From the cell containing the given text, extract its center point as (X, Y) coordinate. 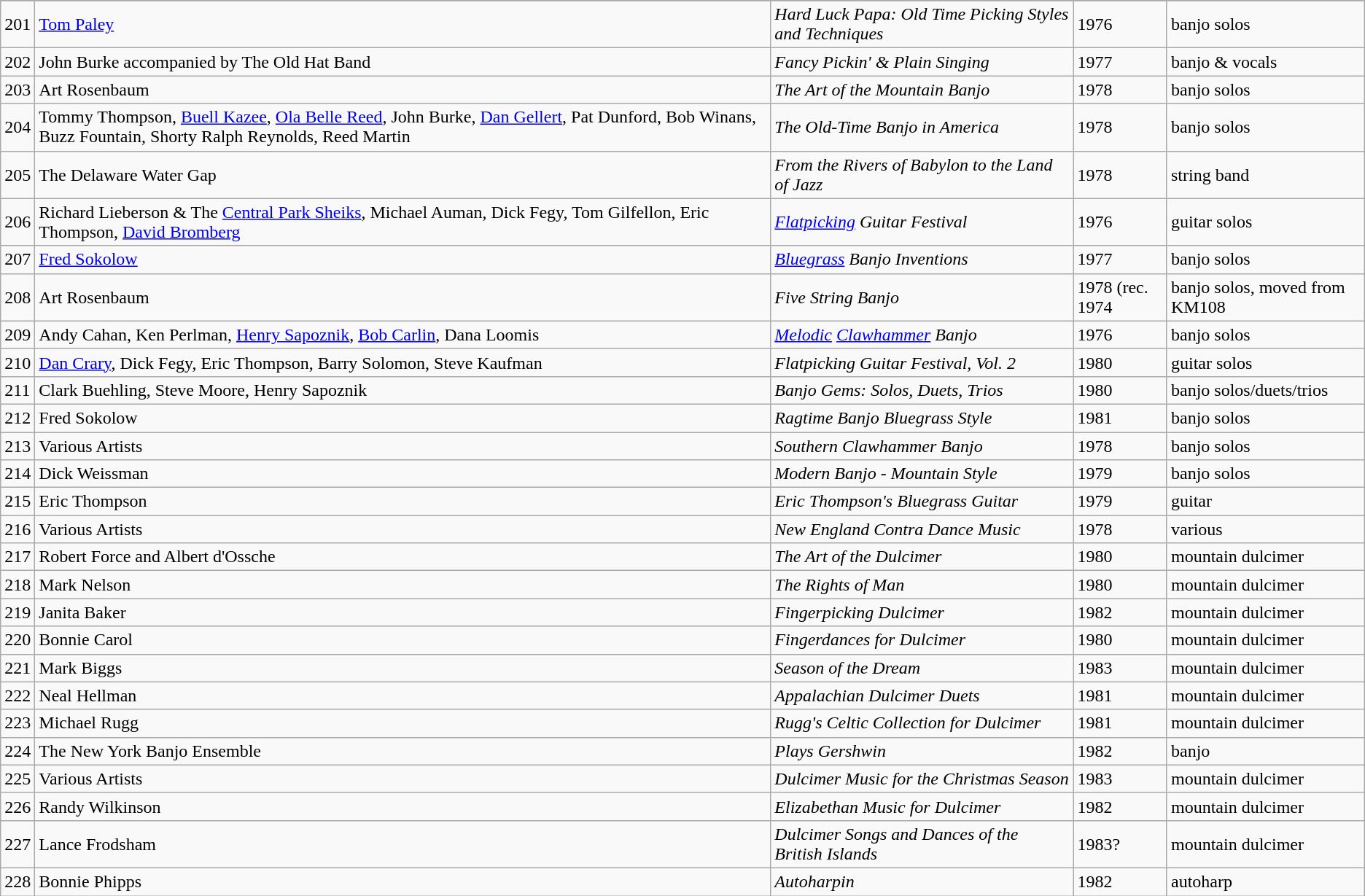
Fancy Pickin' & Plain Singing (922, 62)
Southern Clawhammer Banjo (922, 445)
Dick Weissman (402, 474)
autoharp (1266, 881)
The Delaware Water Gap (402, 175)
205 (17, 175)
John Burke accompanied by The Old Hat Band (402, 62)
Melodic Clawhammer Banjo (922, 335)
The New York Banjo Ensemble (402, 751)
Flatpicking Guitar Festival (922, 222)
Clark Buehling, Steve Moore, Henry Sapoznik (402, 390)
banjo & vocals (1266, 62)
Mark Nelson (402, 585)
Andy Cahan, Ken Perlman, Henry Sapoznik, Bob Carlin, Dana Loomis (402, 335)
1983? (1120, 844)
Rugg's Celtic Collection for Dulcimer (922, 723)
Fingerdances for Dulcimer (922, 640)
Randy Wilkinson (402, 806)
various (1266, 529)
Hard Luck Papa: Old Time Picking Styles and Techniques (922, 25)
Season of the Dream (922, 668)
218 (17, 585)
212 (17, 418)
guitar (1266, 502)
banjo (1266, 751)
Mark Biggs (402, 668)
Lance Frodsham (402, 844)
Michael Rugg (402, 723)
226 (17, 806)
1978 (rec. 1974 (1120, 297)
Dulcimer Music for the Christmas Season (922, 779)
Dan Crary, Dick Fegy, Eric Thompson, Barry Solomon, Steve Kaufman (402, 362)
Five String Banjo (922, 297)
211 (17, 390)
banjo solos/duets/trios (1266, 390)
Neal Hellman (402, 696)
Janita Baker (402, 612)
Dulcimer Songs and Dances of the British Islands (922, 844)
202 (17, 62)
Banjo Gems: Solos, Duets, Trios (922, 390)
222 (17, 696)
New England Contra Dance Music (922, 529)
string band (1266, 175)
Flatpicking Guitar Festival, Vol. 2 (922, 362)
219 (17, 612)
214 (17, 474)
225 (17, 779)
The Art of the Mountain Banjo (922, 90)
The Old-Time Banjo in America (922, 127)
Bonnie Carol (402, 640)
204 (17, 127)
Eric Thompson's Bluegrass Guitar (922, 502)
Modern Banjo - Mountain Style (922, 474)
Plays Gershwin (922, 751)
217 (17, 557)
209 (17, 335)
The Rights of Man (922, 585)
213 (17, 445)
banjo solos, moved from KM108 (1266, 297)
Richard Lieberson & The Central Park Sheiks, Michael Auman, Dick Fegy, Tom Gilfellon, Eric Thompson, David Bromberg (402, 222)
Tom Paley (402, 25)
220 (17, 640)
221 (17, 668)
206 (17, 222)
The Art of the Dulcimer (922, 557)
215 (17, 502)
Robert Force and Albert d'Ossche (402, 557)
207 (17, 260)
Fingerpicking Dulcimer (922, 612)
201 (17, 25)
228 (17, 881)
Elizabethan Music for Dulcimer (922, 806)
203 (17, 90)
From the Rivers of Babylon to the Land of Jazz (922, 175)
210 (17, 362)
223 (17, 723)
216 (17, 529)
224 (17, 751)
Autoharpin (922, 881)
Appalachian Dulcimer Duets (922, 696)
227 (17, 844)
Ragtime Banjo Bluegrass Style (922, 418)
Tommy Thompson, Buell Kazee, Ola Belle Reed, John Burke, Dan Gellert, Pat Dunford, Bob Winans, Buzz Fountain, Shorty Ralph Reynolds, Reed Martin (402, 127)
Bonnie Phipps (402, 881)
Eric Thompson (402, 502)
208 (17, 297)
Bluegrass Banjo Inventions (922, 260)
